Determine the [x, y] coordinate at the center of the cell enclosing the given text.  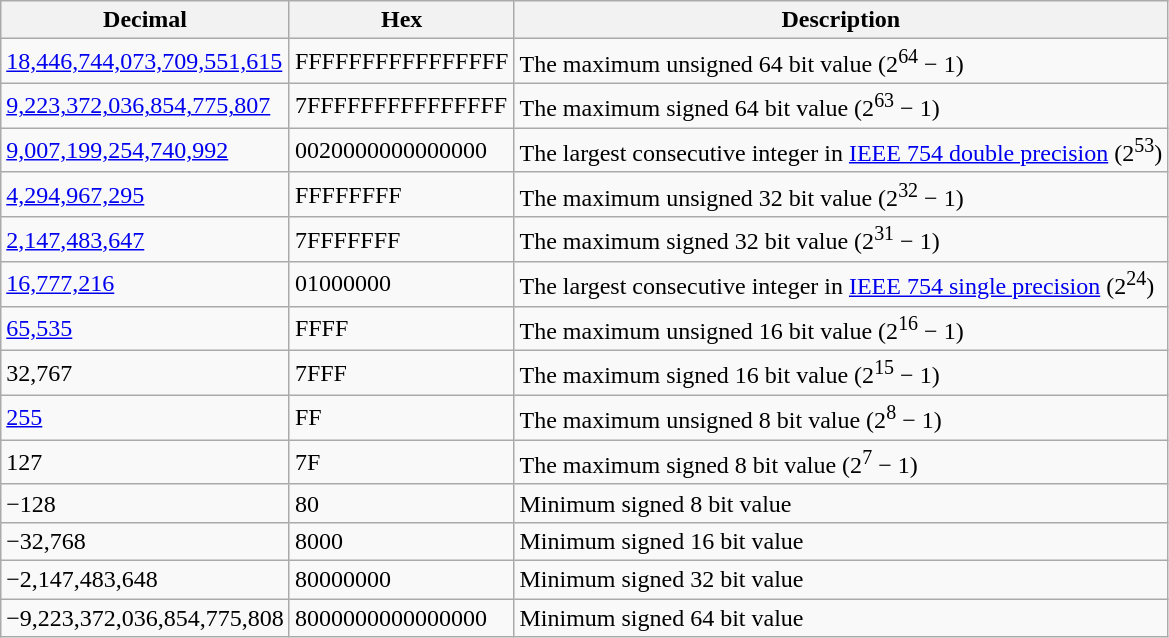
127 [146, 462]
8000 [402, 541]
The maximum unsigned 32 bit value (232 − 1) [841, 194]
The maximum unsigned 64 bit value (264 − 1) [841, 62]
The maximum unsigned 16 bit value (216 − 1) [841, 328]
Description [841, 20]
The largest consecutive integer in IEEE 754 single precision (224) [841, 284]
The maximum signed 32 bit value (231 − 1) [841, 240]
2,147,483,647 [146, 240]
−128 [146, 503]
01000000 [402, 284]
7F [402, 462]
−32,768 [146, 541]
Minimum signed 16 bit value [841, 541]
The maximum signed 8 bit value (27 − 1) [841, 462]
−2,147,483,648 [146, 579]
4,294,967,295 [146, 194]
7FFF [402, 374]
Minimum signed 32 bit value [841, 579]
FFFFFFFF [402, 194]
Decimal [146, 20]
9,007,199,254,740,992 [146, 150]
7FFFFFFFFFFFFFFF [402, 106]
32,767 [146, 374]
−9,223,372,036,854,775,808 [146, 618]
FFFFFFFFFFFFFFFF [402, 62]
Hex [402, 20]
The maximum signed 16 bit value (215 − 1) [841, 374]
The maximum signed 64 bit value (263 − 1) [841, 106]
65,535 [146, 328]
9,223,372,036,854,775,807 [146, 106]
16,777,216 [146, 284]
Minimum signed 8 bit value [841, 503]
7FFFFFFF [402, 240]
8000000000000000 [402, 618]
255 [146, 418]
Minimum signed 64 bit value [841, 618]
The maximum unsigned 8 bit value (28 − 1) [841, 418]
0020000000000000 [402, 150]
18,446,744,073,709,551,615 [146, 62]
80 [402, 503]
80000000 [402, 579]
FF [402, 418]
FFFF [402, 328]
The largest consecutive integer in IEEE 754 double precision (253) [841, 150]
